From the cell containing the given text, extract its center point as (X, Y) coordinate. 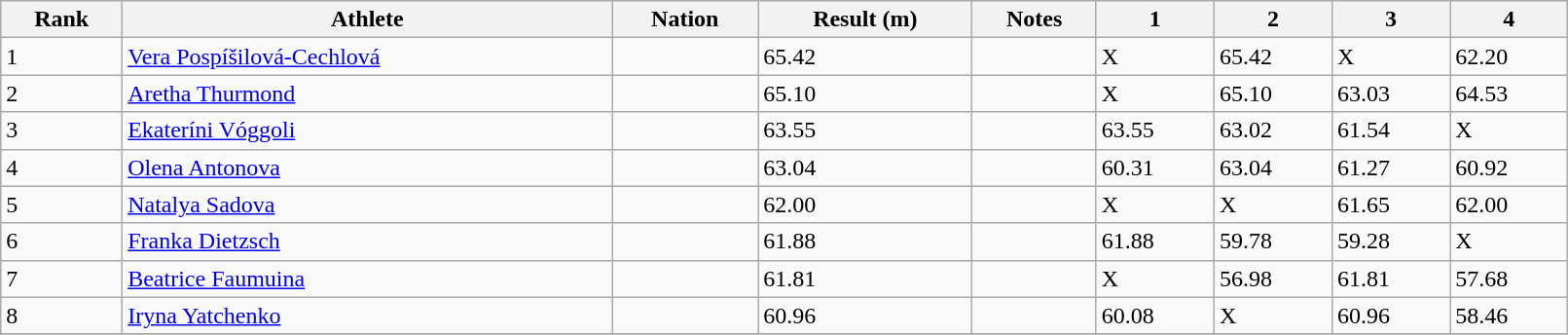
5 (62, 205)
62.20 (1509, 56)
Iryna Yatchenko (368, 316)
63.02 (1273, 130)
57.68 (1509, 279)
60.31 (1154, 167)
Vera Pospíšilová-Cechlová (368, 56)
Rank (62, 19)
58.46 (1509, 316)
Beatrice Faumuina (368, 279)
Notes (1034, 19)
8 (62, 316)
Result (m) (865, 19)
64.53 (1509, 93)
Franka Dietzsch (368, 242)
60.92 (1509, 167)
Natalya Sadova (368, 205)
6 (62, 242)
7 (62, 279)
Aretha Thurmond (368, 93)
61.54 (1390, 130)
Ekateríni Vóggoli (368, 130)
Nation (685, 19)
Olena Antonova (368, 167)
60.08 (1154, 316)
59.78 (1273, 242)
59.28 (1390, 242)
56.98 (1273, 279)
Athlete (368, 19)
63.03 (1390, 93)
61.27 (1390, 167)
61.65 (1390, 205)
